Search for the cell housing the specified text and yield its [X, Y] center coordinate. 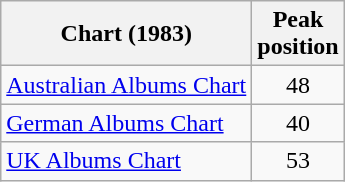
40 [298, 123]
48 [298, 85]
Chart (1983) [126, 34]
UK Albums Chart [126, 161]
Peakposition [298, 34]
Australian Albums Chart [126, 85]
53 [298, 161]
German Albums Chart [126, 123]
